Extract the (X, Y) coordinate from the center of the cell holding the provided text.  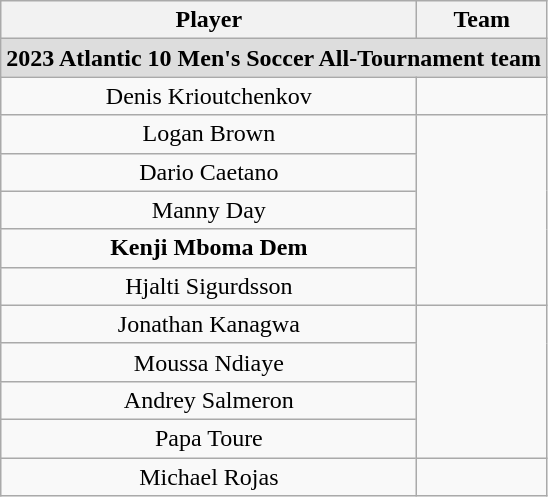
Jonathan Kanagwa (209, 324)
Michael Rojas (209, 477)
Denis Krioutchenkov (209, 96)
Kenji Mboma Dem (209, 248)
Manny Day (209, 210)
Papa Toure (209, 438)
Moussa Ndiaye (209, 362)
Logan Brown (209, 134)
Player (209, 20)
Dario Caetano (209, 172)
Team (482, 20)
2023 Atlantic 10 Men's Soccer All-Tournament team (274, 58)
Hjalti Sigurdsson (209, 286)
Andrey Salmeron (209, 400)
